Capture the cell that displays the provided text and extract its (X, Y) central coordinate. 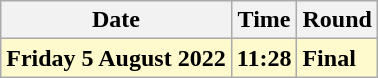
Final (337, 58)
Friday 5 August 2022 (116, 58)
Time (264, 20)
Date (116, 20)
11:28 (264, 58)
Round (337, 20)
